From the cell containing the given text, extract its center point as [x, y] coordinate. 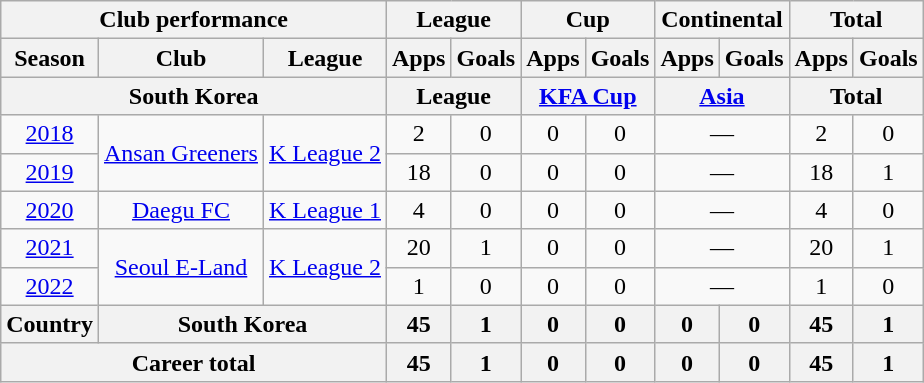
Ansan Greeners [180, 153]
Asia [722, 96]
Country [50, 324]
Seoul E-Land [180, 267]
Cup [588, 20]
Season [50, 58]
Club [180, 58]
Club performance [194, 20]
2020 [50, 210]
2022 [50, 286]
KFA Cup [588, 96]
2019 [50, 172]
Continental [722, 20]
K League 1 [324, 210]
Career total [194, 362]
Daegu FC [180, 210]
2018 [50, 134]
2021 [50, 248]
